From the cell containing the given text, extract its center point as [x, y] coordinate. 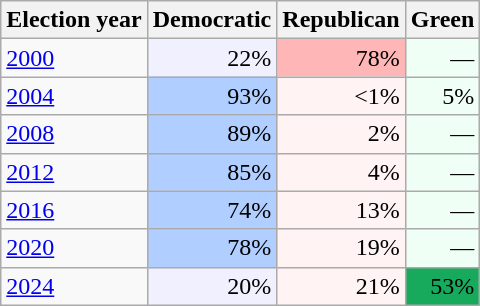
2000 [74, 58]
53% [442, 286]
2008 [74, 134]
Election year [74, 20]
89% [212, 134]
93% [212, 96]
74% [212, 210]
4% [341, 172]
85% [212, 172]
2016 [74, 210]
2% [341, 134]
21% [341, 286]
2004 [74, 96]
Green [442, 20]
2020 [74, 248]
Democratic [212, 20]
<1% [341, 96]
19% [341, 248]
5% [442, 96]
Republican [341, 20]
13% [341, 210]
20% [212, 286]
2024 [74, 286]
2012 [74, 172]
22% [212, 58]
